Scan for the cell matching the given text and deliver its [x, y] coordinate at center. 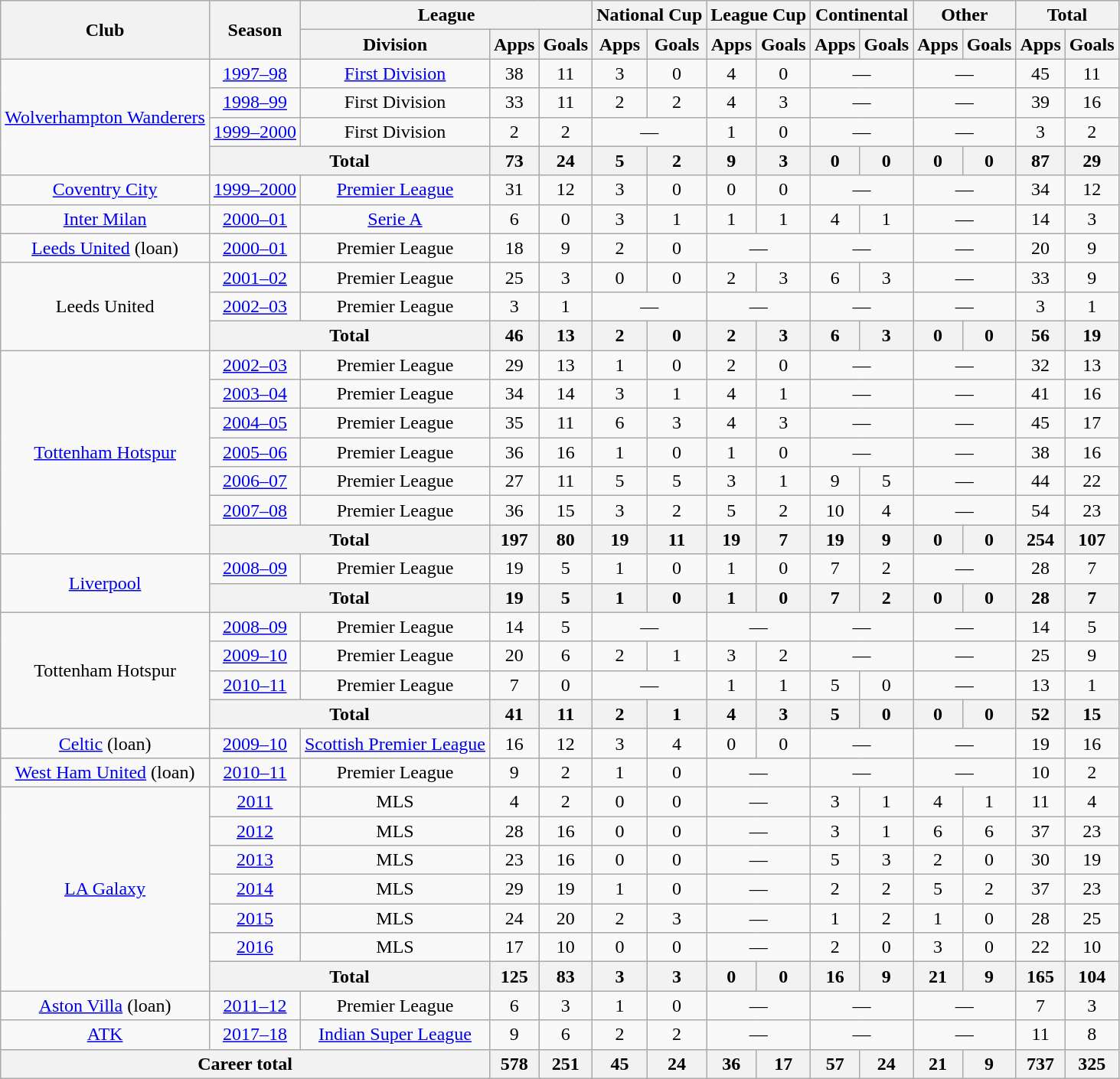
254 [1040, 539]
League [446, 15]
27 [514, 481]
56 [1040, 335]
83 [566, 976]
73 [514, 161]
104 [1092, 976]
87 [1040, 161]
2017–18 [254, 1035]
578 [514, 1064]
Career total [245, 1064]
Division [395, 44]
Season [254, 30]
46 [514, 335]
125 [514, 976]
197 [514, 539]
2003–04 [254, 394]
National Cup [649, 15]
Other [965, 15]
2006–07 [254, 481]
1998–99 [254, 103]
165 [1040, 976]
2011 [254, 801]
44 [1040, 481]
2004–05 [254, 423]
Scottish Premier League [395, 743]
54 [1040, 510]
2013 [254, 860]
Serie A [395, 219]
2016 [254, 947]
Leeds United [106, 306]
Continental [862, 15]
80 [566, 539]
32 [1040, 365]
LA Galaxy [106, 888]
ATK [106, 1035]
Coventry City [106, 190]
2001–02 [254, 277]
2011–12 [254, 1006]
2007–08 [254, 510]
8 [1092, 1035]
30 [1040, 860]
West Ham United (loan) [106, 772]
57 [835, 1064]
Indian Super League [395, 1035]
251 [566, 1064]
League Cup [759, 15]
2005–06 [254, 452]
Wolverhampton Wanderers [106, 117]
737 [1040, 1064]
18 [514, 248]
2014 [254, 889]
107 [1092, 539]
Liverpool [106, 583]
31 [514, 190]
Aston Villa (loan) [106, 1006]
1997–98 [254, 73]
Inter Milan [106, 219]
Celtic (loan) [106, 743]
2015 [254, 918]
325 [1092, 1064]
39 [1040, 103]
35 [514, 423]
2012 [254, 830]
Leeds United (loan) [106, 248]
52 [1040, 714]
Club [106, 30]
